Identify which cell holds the provided text, then report its (x, y) central coordinate. 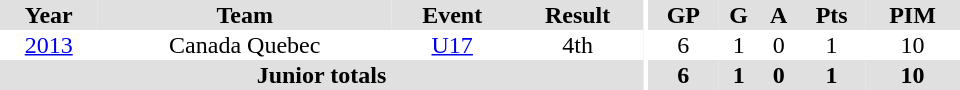
Year (48, 15)
2013 (48, 45)
PIM (912, 15)
U17 (452, 45)
Canada Quebec (244, 45)
GP (684, 15)
Result (578, 15)
Team (244, 15)
G (738, 15)
4th (578, 45)
Junior totals (322, 75)
Pts (832, 15)
Event (452, 15)
A (778, 15)
